Pinpoint the cell where the given text exists, returning its [X, Y] midpoint coordinate. 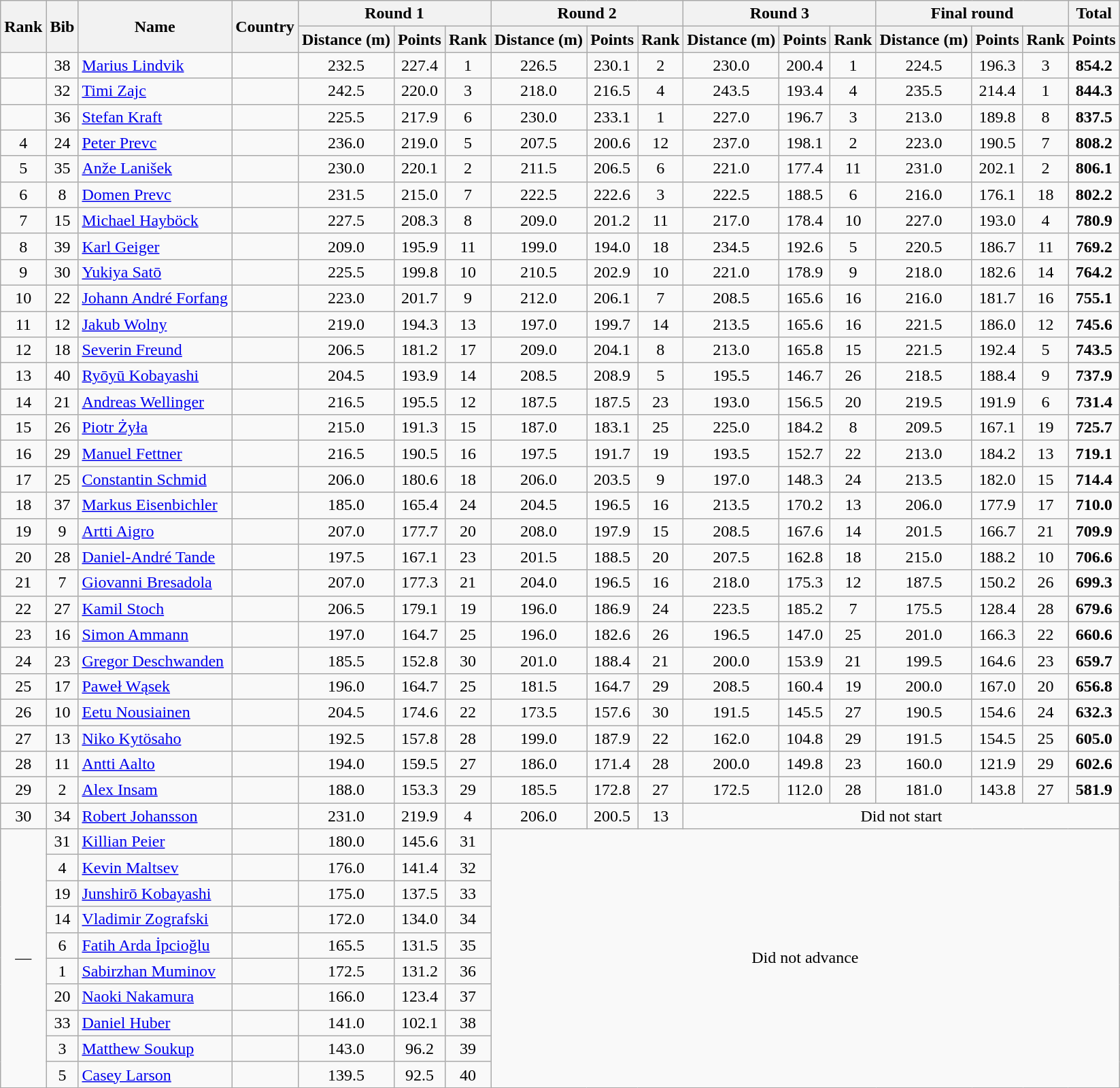
Junshirō Kobayashi [155, 894]
185.0 [345, 505]
182.0 [997, 479]
199.5 [923, 660]
232.5 [345, 65]
Country [265, 27]
172.8 [612, 790]
173.5 [539, 712]
755.1 [1093, 298]
179.1 [419, 609]
139.5 [345, 1074]
162.0 [732, 738]
196.7 [805, 117]
177.7 [419, 531]
Markus Eisenbichler [155, 505]
219.5 [923, 402]
92.5 [419, 1074]
212.0 [539, 298]
226.5 [539, 65]
188.2 [997, 557]
Gregor Deschwanden [155, 660]
96.2 [419, 1049]
Antti Aalto [155, 764]
Kamil Stoch [155, 609]
237.0 [732, 143]
176.0 [345, 868]
202.1 [997, 169]
167.0 [997, 686]
Total [1093, 14]
706.6 [1093, 557]
172.0 [345, 919]
102.1 [419, 1023]
Daniel-André Tande [155, 557]
Severin Freund [155, 350]
178.9 [805, 272]
186.9 [612, 609]
183.1 [612, 428]
769.2 [1093, 246]
656.8 [1093, 686]
128.4 [997, 609]
Eetu Nousiainen [155, 712]
181.2 [419, 350]
602.6 [1093, 764]
177.4 [805, 169]
679.6 [1093, 609]
223.5 [732, 609]
Name [155, 27]
699.3 [1093, 583]
737.9 [1093, 376]
236.0 [345, 143]
632.3 [1093, 712]
137.5 [419, 894]
725.7 [1093, 428]
167.6 [805, 531]
152.8 [419, 660]
210.5 [539, 272]
Casey Larson [155, 1074]
181.0 [923, 790]
659.7 [1093, 660]
165.8 [805, 350]
Stefan Kraft [155, 117]
187.9 [612, 738]
200.6 [612, 143]
Robert Johansson [155, 816]
191.7 [612, 454]
204.1 [612, 350]
Alex Insam [155, 790]
180.0 [345, 842]
Matthew Soukup [155, 1049]
242.5 [345, 91]
191.9 [997, 402]
162.8 [805, 557]
145.6 [419, 842]
154.5 [997, 738]
802.2 [1093, 194]
194.3 [419, 324]
203.5 [612, 479]
192.5 [345, 738]
Paweł Wąsek [155, 686]
719.1 [1093, 454]
131.2 [419, 971]
806.1 [1093, 169]
220.5 [923, 246]
141.0 [345, 1023]
Bib [63, 27]
121.9 [997, 764]
195.9 [419, 246]
209.5 [923, 428]
854.2 [1093, 65]
837.5 [1093, 117]
175.3 [805, 583]
234.5 [732, 246]
Sabirzhan Muminov [155, 971]
197.9 [612, 531]
Karl Geiger [155, 246]
208.9 [612, 376]
160.0 [923, 764]
189.8 [997, 117]
Killian Peier [155, 842]
192.4 [997, 350]
605.0 [1093, 738]
131.5 [419, 945]
175.0 [345, 894]
230.1 [612, 65]
233.1 [612, 117]
206.1 [612, 298]
764.2 [1093, 272]
Kevin Maltsev [155, 868]
710.0 [1093, 505]
Niko Kytösaho [155, 738]
225.0 [732, 428]
104.8 [805, 738]
220.1 [419, 169]
Round 3 [779, 14]
211.5 [539, 169]
143.8 [997, 790]
157.6 [612, 712]
217.9 [419, 117]
780.9 [1093, 220]
199.8 [419, 272]
153.9 [805, 660]
181.7 [997, 298]
193.4 [805, 91]
235.5 [923, 91]
660.6 [1093, 634]
177.9 [997, 505]
581.9 [1093, 790]
153.3 [419, 790]
Simon Ammann [155, 634]
Vladimir Zografski [155, 919]
150.2 [997, 583]
200.5 [612, 816]
146.7 [805, 376]
164.6 [997, 660]
Daniel Huber [155, 1023]
177.3 [419, 583]
157.8 [419, 738]
185.2 [805, 609]
149.8 [805, 764]
188.0 [345, 790]
134.0 [419, 919]
Naoki Nakamura [155, 997]
141.4 [419, 868]
159.5 [419, 764]
170.2 [805, 505]
166.7 [997, 531]
202.9 [612, 272]
Yukiya Satō [155, 272]
156.5 [805, 402]
145.5 [805, 712]
Ryōyū Kobayashi [155, 376]
176.1 [997, 194]
143.0 [345, 1049]
844.3 [1093, 91]
Peter Prevc [155, 143]
— [23, 959]
Artti Aigro [155, 531]
222.6 [612, 194]
187.0 [539, 428]
165.5 [345, 945]
231.5 [345, 194]
218.5 [923, 376]
208.0 [539, 531]
208.3 [419, 220]
191.3 [419, 428]
Piotr Żyła [155, 428]
Round 2 [588, 14]
Timi Zajc [155, 91]
201.2 [612, 220]
227.5 [345, 220]
178.4 [805, 220]
Andreas Wellinger [155, 402]
166.0 [345, 997]
745.6 [1093, 324]
193.5 [732, 454]
175.5 [923, 609]
148.3 [805, 479]
193.9 [419, 376]
731.4 [1093, 402]
227.4 [419, 65]
Did not advance [805, 959]
165.4 [419, 505]
180.6 [419, 479]
214.4 [997, 91]
199.7 [612, 324]
192.6 [805, 246]
Constantin Schmid [155, 479]
Johann André Forfang [155, 298]
147.0 [805, 634]
171.4 [612, 764]
160.4 [805, 686]
Round 1 [394, 14]
Manuel Fettner [155, 454]
Domen Prevc [155, 194]
Marius Lindvik [155, 65]
Did not start [902, 816]
Fatih Arda İpcioğlu [155, 945]
224.5 [923, 65]
808.2 [1093, 143]
174.6 [419, 712]
743.5 [1093, 350]
220.0 [419, 91]
112.0 [805, 790]
196.3 [997, 65]
Jakub Wolny [155, 324]
198.1 [805, 143]
204.0 [539, 583]
181.5 [539, 686]
Michael Hayböck [155, 220]
200.4 [805, 65]
201.7 [419, 298]
714.4 [1093, 479]
186.7 [997, 246]
219.9 [419, 816]
709.9 [1093, 531]
152.7 [805, 454]
Giovanni Bresadola [155, 583]
Final round [972, 14]
243.5 [732, 91]
166.3 [997, 634]
123.4 [419, 997]
154.6 [997, 712]
Anže Lanišek [155, 169]
217.0 [732, 220]
